Detect which cell encompasses the target text, then output its (x, y) center coordinate. 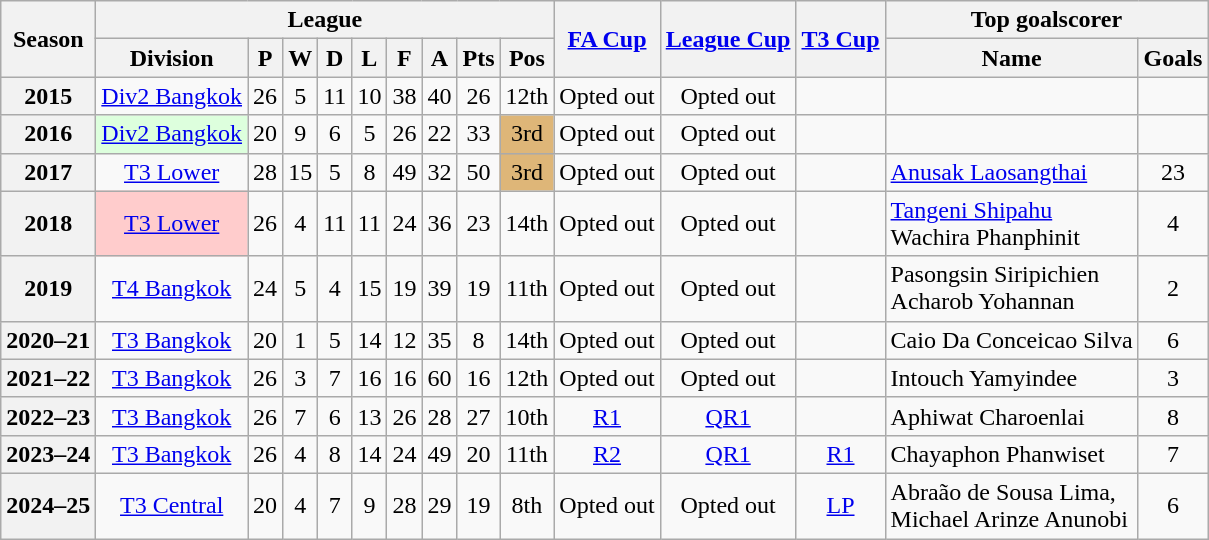
FA Cup (607, 39)
60 (440, 378)
T4 Bangkok (172, 288)
1 (300, 340)
P (266, 58)
Pasongsin Siripichien Acharob Yohannan (1012, 288)
Goals (1173, 58)
33 (478, 134)
2017 (48, 172)
2023–24 (48, 454)
10th (527, 416)
2016 (48, 134)
Tangeni Shipahu Wachira Phanphinit (1012, 224)
22 (440, 134)
Division (172, 58)
Pts (478, 58)
Chayaphon Phanwiset (1012, 454)
W (300, 58)
27 (478, 416)
Caio Da Conceicao Silva (1012, 340)
Top goalscorer (1046, 20)
Abraão de Sousa Lima, Michael Arinze Anunobi (1012, 506)
Aphiwat Charoenlai (1012, 416)
2024–25 (48, 506)
LP (840, 506)
Anusak Laosangthai (1012, 172)
Name (1012, 58)
2020–21 (48, 340)
2022–23 (48, 416)
2019 (48, 288)
Season (48, 39)
R2 (607, 454)
League (325, 20)
A (440, 58)
Intouch Yamyindee (1012, 378)
32 (440, 172)
T3 Cup (840, 39)
League Cup (728, 39)
Pos (527, 58)
T3 Central (172, 506)
35 (440, 340)
50 (478, 172)
36 (440, 224)
8th (527, 506)
F (404, 58)
13 (370, 416)
2015 (48, 96)
L (370, 58)
2 (1173, 288)
40 (440, 96)
29 (440, 506)
39 (440, 288)
38 (404, 96)
12 (404, 340)
2018 (48, 224)
D (335, 58)
2021–22 (48, 378)
10 (370, 96)
